Return [x, y] of the center of cell containing provided text 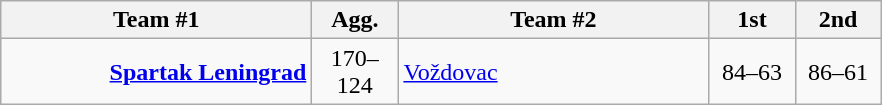
86–61 [838, 72]
Voždovac [554, 72]
2nd [838, 20]
Team #2 [554, 20]
170–124 [355, 72]
1st [752, 20]
Team #1 [156, 20]
Agg. [355, 20]
Spartak Leningrad [156, 72]
84–63 [752, 72]
